Locate the cell with the specified text and output its (x, y) center coordinate. 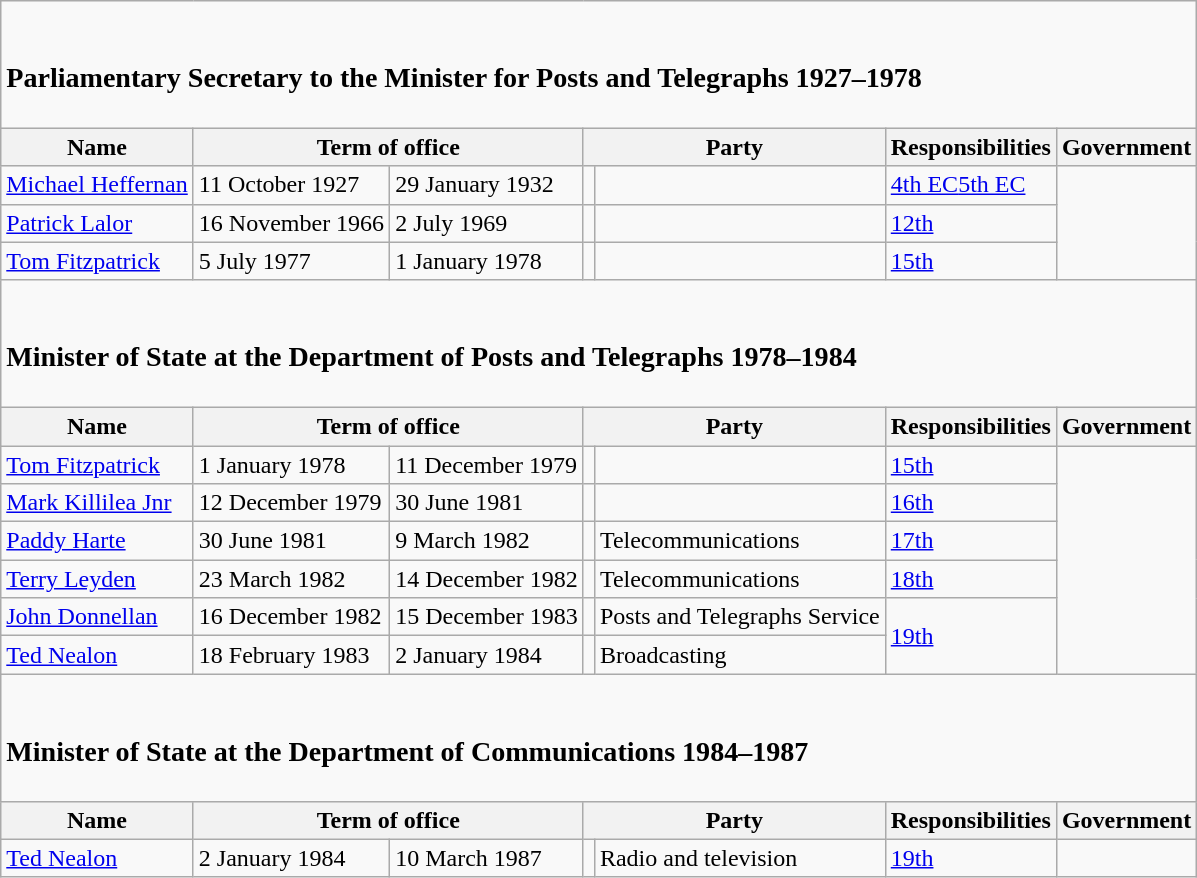
18 February 1983 (291, 655)
12th (970, 223)
14 December 1982 (487, 579)
12 December 1979 (291, 503)
John Donnellan (98, 617)
29 January 1932 (487, 185)
Patrick Lalor (98, 223)
Terry Leyden (98, 579)
11 December 1979 (487, 465)
11 October 1927 (291, 185)
Minister of State at the Department of Posts and Telegraphs 1978–1984 (599, 344)
10 March 1987 (487, 858)
2 July 1969 (487, 223)
Mark Killilea Jnr (98, 503)
Michael Heffernan (98, 185)
Radio and television (740, 858)
16th (970, 503)
Parliamentary Secretary to the Minister for Posts and Telegraphs 1927–1978 (599, 64)
18th (970, 579)
16 December 1982 (291, 617)
15 December 1983 (487, 617)
17th (970, 541)
9 March 1982 (487, 541)
Broadcasting (740, 655)
16 November 1966 (291, 223)
Paddy Harte (98, 541)
Posts and Telegraphs Service (740, 617)
Minister of State at the Department of Communications 1984–1987 (599, 738)
4th EC5th EC (970, 185)
5 July 1977 (291, 261)
23 March 1982 (291, 579)
